Extract the (X, Y) coordinate from the center of the cell holding the provided text.  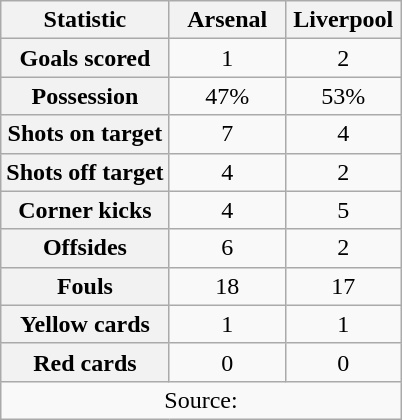
Yellow cards (85, 324)
Liverpool (343, 20)
Arsenal (227, 20)
7 (227, 134)
Shots off target (85, 172)
Possession (85, 96)
17 (343, 286)
47% (227, 96)
53% (343, 96)
Fouls (85, 286)
Goals scored (85, 58)
Shots on target (85, 134)
Source: (201, 400)
5 (343, 210)
Red cards (85, 362)
Corner kicks (85, 210)
18 (227, 286)
6 (227, 248)
Offsides (85, 248)
Statistic (85, 20)
